Pinpoint the cell where the given text exists, returning its (X, Y) midpoint coordinate. 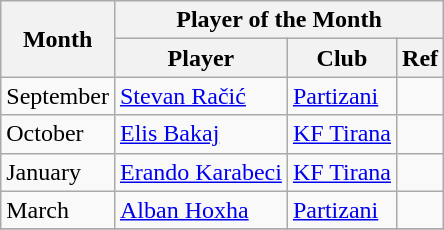
Alban Hoxha (200, 210)
March (58, 210)
Month (58, 39)
Player of the Month (278, 20)
Stevan Račić (200, 96)
January (58, 172)
October (58, 134)
Player (200, 58)
Ref (420, 58)
Club (342, 58)
Erando Karabeci (200, 172)
Elis Bakaj (200, 134)
September (58, 96)
